From the cell containing the given text, extract its center point as (x, y) coordinate. 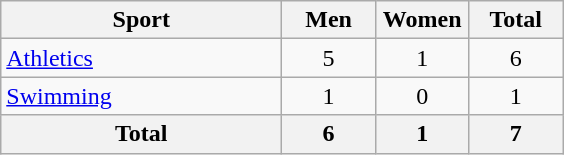
Sport (142, 20)
5 (329, 58)
7 (516, 134)
0 (422, 96)
Athletics (142, 58)
Swimming (142, 96)
Men (329, 20)
Women (422, 20)
